Identify which cell holds the provided text, then report its [x, y] central coordinate. 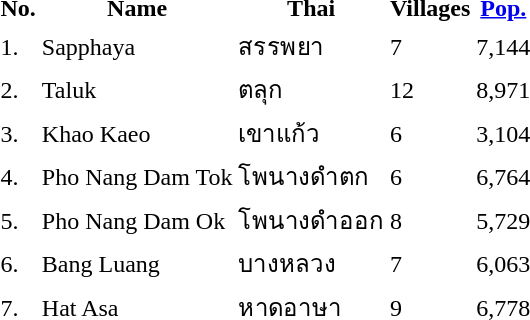
8 [430, 220]
สรรพยา [311, 46]
ตลุก [311, 90]
Bang Luang [137, 264]
Khao Kaeo [137, 133]
12 [430, 90]
Sapphaya [137, 46]
Pho Nang Dam Ok [137, 220]
บางหลวง [311, 264]
Taluk [137, 90]
Pho Nang Dam Tok [137, 176]
โพนางดำตก [311, 176]
โพนางดำออก [311, 220]
เขาแก้ว [311, 133]
